Locate the cell with the specified text and output its [X, Y] center coordinate. 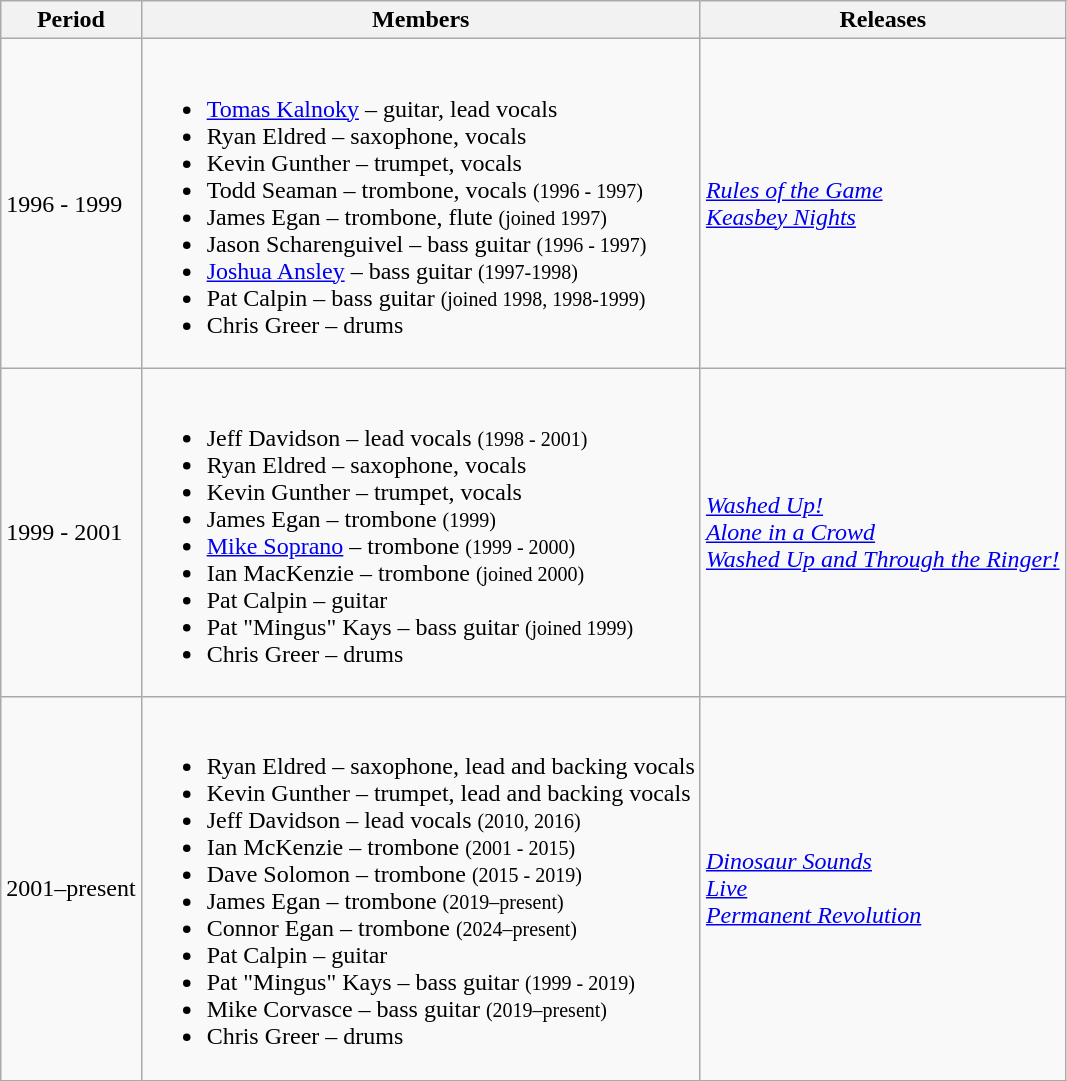
1999 - 2001 [71, 532]
Period [71, 20]
Rules of the GameKeasbey Nights [882, 204]
Washed Up!Alone in a CrowdWashed Up and Through the Ringer! [882, 532]
Members [420, 20]
Releases [882, 20]
Dinosaur SoundsLivePermanent Revolution [882, 888]
1996 - 1999 [71, 204]
2001–present [71, 888]
